For the text-containing cell, return its midpoint in [X, Y] coordinate format. 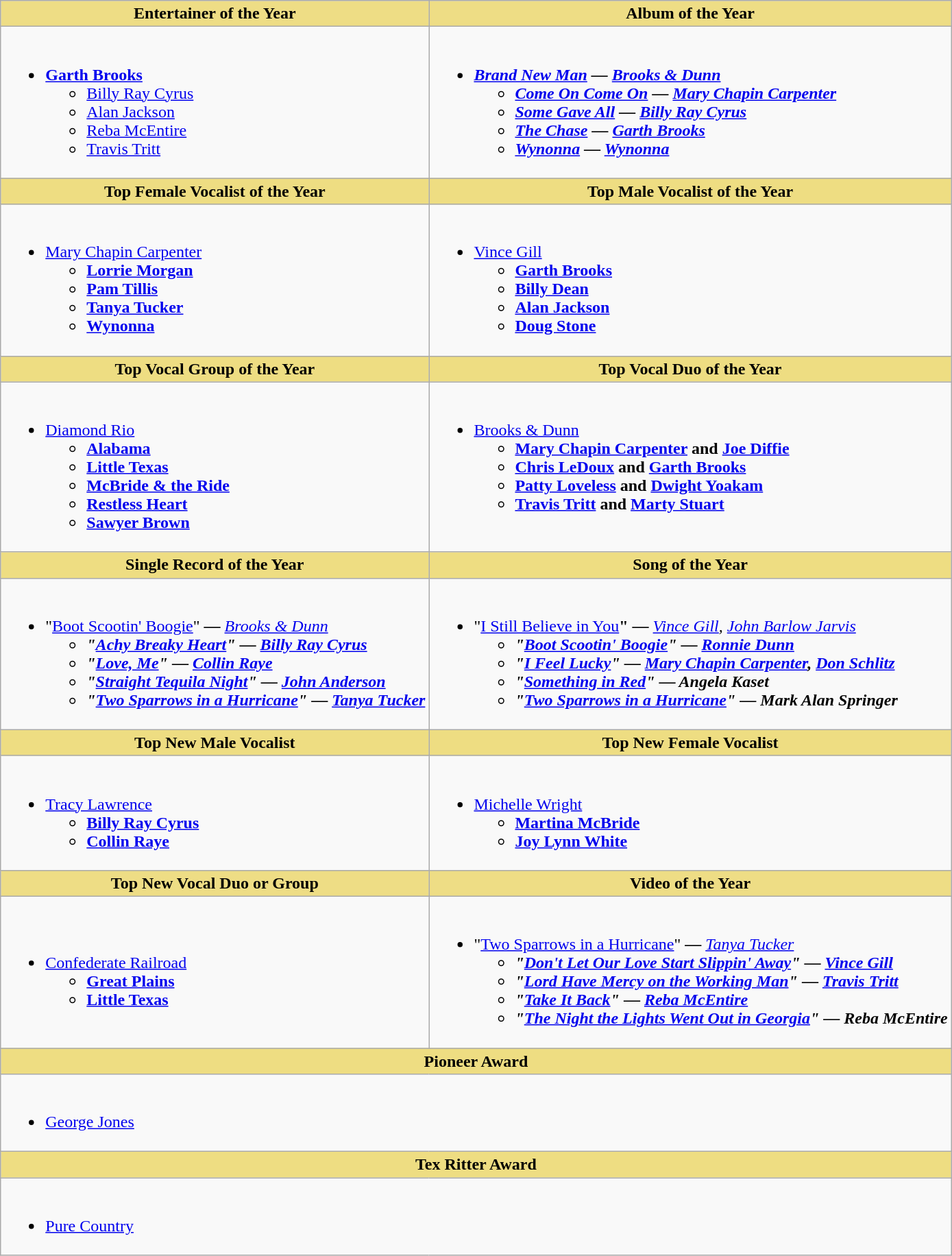
Pure Country [476, 1216]
Entertainer of the Year [215, 14]
Mary Chapin CarpenterLorrie MorganPam TillisTanya TuckerWynonna [215, 280]
Garth BrooksBilly Ray CyrusAlan JacksonReba McEntireTravis Tritt [215, 103]
Top New Female Vocalist [690, 742]
Album of the Year [690, 14]
Diamond RioAlabamaLittle TexasMcBride & the RideRestless HeartSawyer Brown [215, 467]
Top Vocal Duo of the Year [690, 369]
Tex Ritter Award [476, 1165]
Top New Male Vocalist [215, 742]
Pioneer Award [476, 1061]
Brooks & DunnMary Chapin Carpenter and Joe DiffieChris LeDoux and Garth BrooksPatty Loveless and Dwight YoakamTravis Tritt and Marty Stuart [690, 467]
Vince GillGarth BrooksBilly DeanAlan JacksonDoug Stone [690, 280]
Top Male Vocalist of the Year [690, 191]
Brand New Man — Brooks & DunnCome On Come On — Mary Chapin CarpenterSome Gave All — Billy Ray CyrusThe Chase — Garth BrooksWynonna — Wynonna [690, 103]
Video of the Year [690, 883]
Single Record of the Year [215, 565]
Confederate RailroadGreat PlainsLittle Texas [215, 972]
Top Vocal Group of the Year [215, 369]
Song of the Year [690, 565]
Michelle WrightMartina McBrideJoy Lynn White [690, 813]
Top New Vocal Duo or Group [215, 883]
Tracy LawrenceBilly Ray CyrusCollin Raye [215, 813]
Top Female Vocalist of the Year [215, 191]
George Jones [476, 1113]
